For the text-containing cell, return its midpoint in [X, Y] coordinate format. 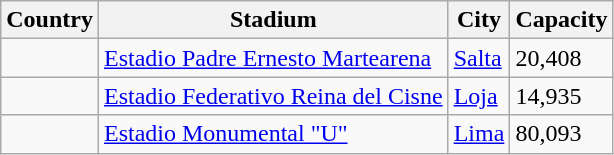
80,093 [562, 134]
14,935 [562, 96]
Estadio Monumental "U" [273, 134]
20,408 [562, 58]
Estadio Padre Ernesto Martearena [273, 58]
Stadium [273, 20]
Loja [479, 96]
Lima [479, 134]
Estadio Federativo Reina del Cisne [273, 96]
City [479, 20]
Capacity [562, 20]
Salta [479, 58]
Country [50, 20]
